Provide the [X, Y] coordinate of the cell's center where the given text is located.  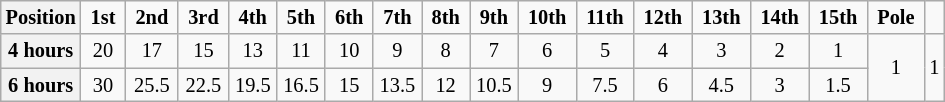
7.5 [604, 85]
1st [104, 17]
12th [663, 17]
10th [547, 17]
4th [253, 17]
4.5 [721, 85]
7 [494, 51]
9th [494, 17]
7th [397, 17]
16.5 [301, 85]
5th [301, 17]
22.5 [203, 85]
4 [663, 51]
6th [349, 17]
10.5 [494, 85]
19.5 [253, 85]
Pole [896, 17]
1.5 [838, 85]
13 [253, 51]
8 [446, 51]
13.5 [397, 85]
17 [152, 51]
5 [604, 51]
30 [104, 85]
Position [41, 17]
8th [446, 17]
13th [721, 17]
6 hours [41, 85]
11 [301, 51]
25.5 [152, 85]
10 [349, 51]
14th [779, 17]
12 [446, 85]
3rd [203, 17]
2nd [152, 17]
20 [104, 51]
4 hours [41, 51]
2 [779, 51]
11th [604, 17]
15th [838, 17]
